Identify which cell holds the provided text, then report its (X, Y) central coordinate. 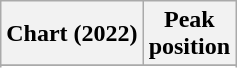
Peakposition (189, 34)
Chart (2022) (72, 34)
